Return the (X, Y) coordinate for the center point of the cell that contains the specified text.  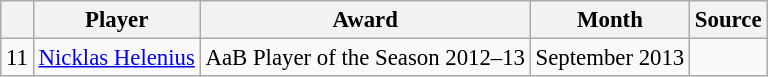
Player (116, 20)
Source (728, 20)
11 (18, 58)
September 2013 (610, 58)
Nicklas Helenius (116, 58)
Award (365, 20)
Month (610, 20)
AaB Player of the Season 2012–13 (365, 58)
